Return (x, y) of the center of cell containing provided text 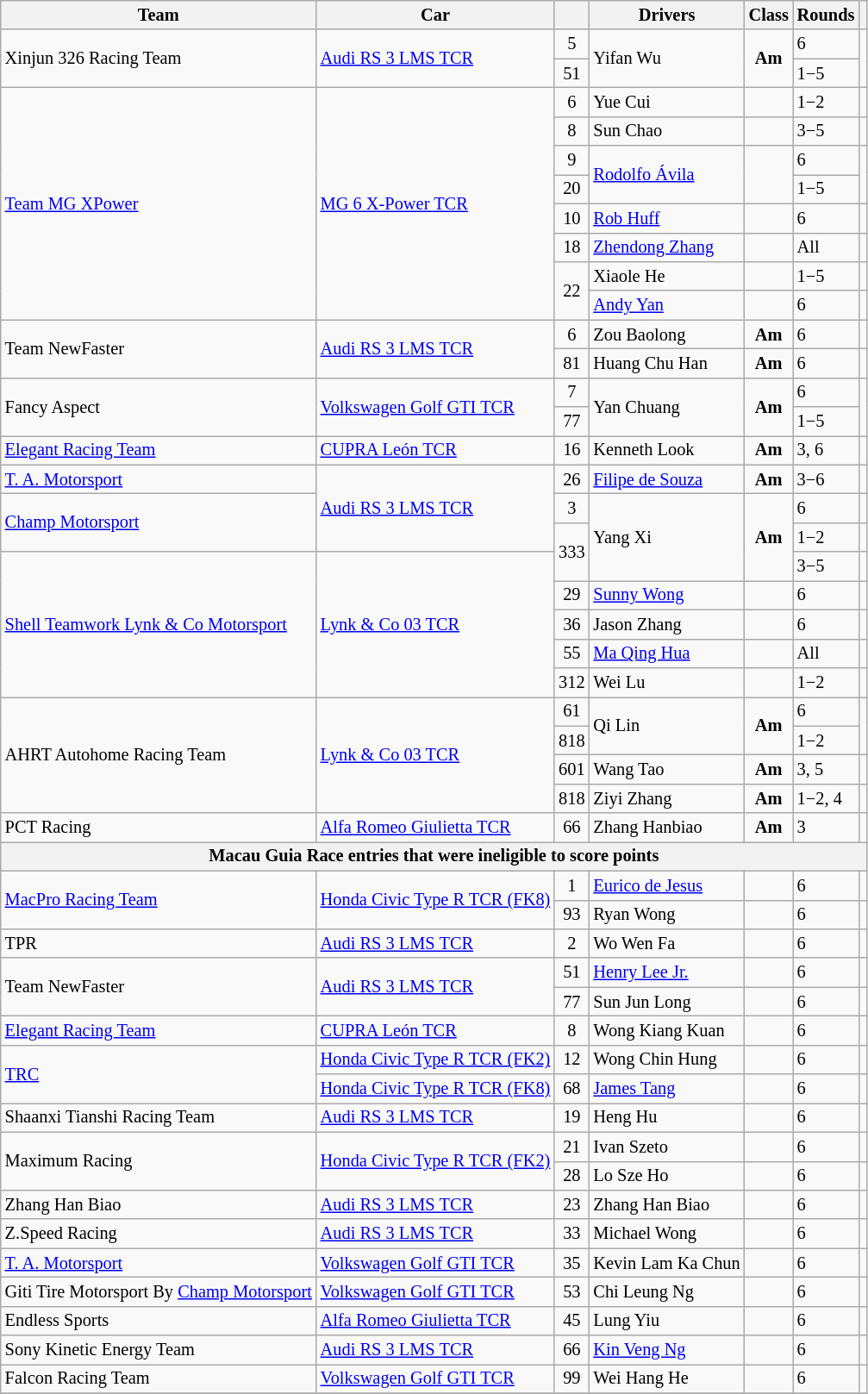
Yifan Wu (666, 59)
Kevin Lam Ka Chun (666, 1263)
Zhendong Zhang (666, 247)
Fancy Aspect (159, 407)
Ziyi Zhang (666, 798)
333 (571, 552)
Wong Chin Hung (666, 1060)
Wang Tao (666, 769)
5 (571, 44)
35 (571, 1263)
28 (571, 1176)
PCT Racing (159, 828)
55 (571, 653)
Z.Speed Racing (159, 1234)
TRC (159, 1074)
Wo Wen Fa (666, 943)
Yue Cui (666, 102)
99 (571, 1378)
Kin Veng Ng (666, 1350)
Sun Chao (666, 131)
Rounds (826, 15)
21 (571, 1147)
Team MG XPower (159, 203)
3, 6 (826, 450)
7 (571, 392)
Sony Kinetic Energy Team (159, 1350)
53 (571, 1291)
Heng Hu (666, 1117)
36 (571, 624)
Qi Lin (666, 726)
23 (571, 1204)
3−6 (826, 479)
Ivan Szeto (666, 1147)
Champ Motorsport (159, 522)
Andy Yan (666, 305)
MacPro Racing Team (159, 900)
Henry Lee Jr. (666, 972)
Rob Huff (666, 218)
MG 6 X-Power TCR (436, 203)
68 (571, 1089)
1−2, 4 (826, 798)
Michael Wong (666, 1234)
Lung Yiu (666, 1321)
Sunny Wong (666, 595)
601 (571, 769)
Ryan Wong (666, 915)
Jason Zhang (666, 624)
Giti Tire Motorsport By Champ Motorsport (159, 1291)
Kenneth Look (666, 450)
81 (571, 363)
Wei Lu (666, 682)
Class (769, 15)
3, 5 (826, 769)
Eurico de Jesus (666, 885)
Shell Teamwork Lynk & Co Motorsport (159, 624)
93 (571, 915)
33 (571, 1234)
Xiaole He (666, 276)
James Tang (666, 1089)
Wei Hang He (666, 1378)
Yang Xi (666, 536)
19 (571, 1117)
2 (571, 943)
Macau Guia Race entries that were ineligible to score points (434, 856)
TPR (159, 943)
1 (571, 885)
Car (436, 15)
29 (571, 595)
Chi Leung Ng (666, 1291)
Filipe de Souza (666, 479)
Sun Jun Long (666, 1002)
10 (571, 218)
Falcon Racing Team (159, 1378)
Wong Kiang Kuan (666, 1030)
26 (571, 479)
22 (571, 290)
Rodolfo Ávila (666, 174)
Ma Qing Hua (666, 653)
AHRT Autohome Racing Team (159, 755)
20 (571, 189)
Huang Chu Han (666, 363)
Team (159, 15)
12 (571, 1060)
312 (571, 682)
Maximum Racing (159, 1160)
Xinjun 326 Racing Team (159, 59)
Shaanxi Tianshi Racing Team (159, 1117)
Lo Sze Ho (666, 1176)
16 (571, 450)
18 (571, 247)
Yan Chuang (666, 407)
Zou Baolong (666, 334)
Drivers (666, 15)
45 (571, 1321)
61 (571, 711)
Zhang Hanbiao (666, 828)
Endless Sports (159, 1321)
9 (571, 160)
